Extract the [x, y] coordinate from the center of the cell holding the provided text.  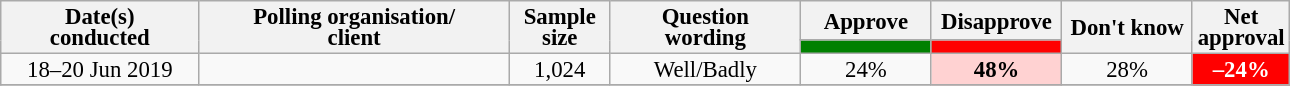
Questionwording [706, 28]
Polling organisation/client [354, 28]
28% [1128, 70]
–24% [1241, 70]
Well/Badly [706, 70]
Net approval [1241, 28]
Approve [866, 20]
1,024 [560, 70]
Disapprove [996, 20]
Don't know [1128, 28]
18–20 Jun 2019 [100, 70]
Date(s)conducted [100, 28]
Sample size [560, 28]
24% [866, 70]
48% [996, 70]
